Extract the (X, Y) coordinate from the center of the cell holding the provided text.  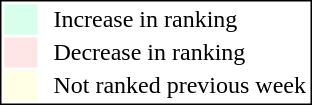
Decrease in ranking (180, 53)
Increase in ranking (180, 19)
Not ranked previous week (180, 85)
